Pinpoint the cell where the given text exists, returning its [x, y] midpoint coordinate. 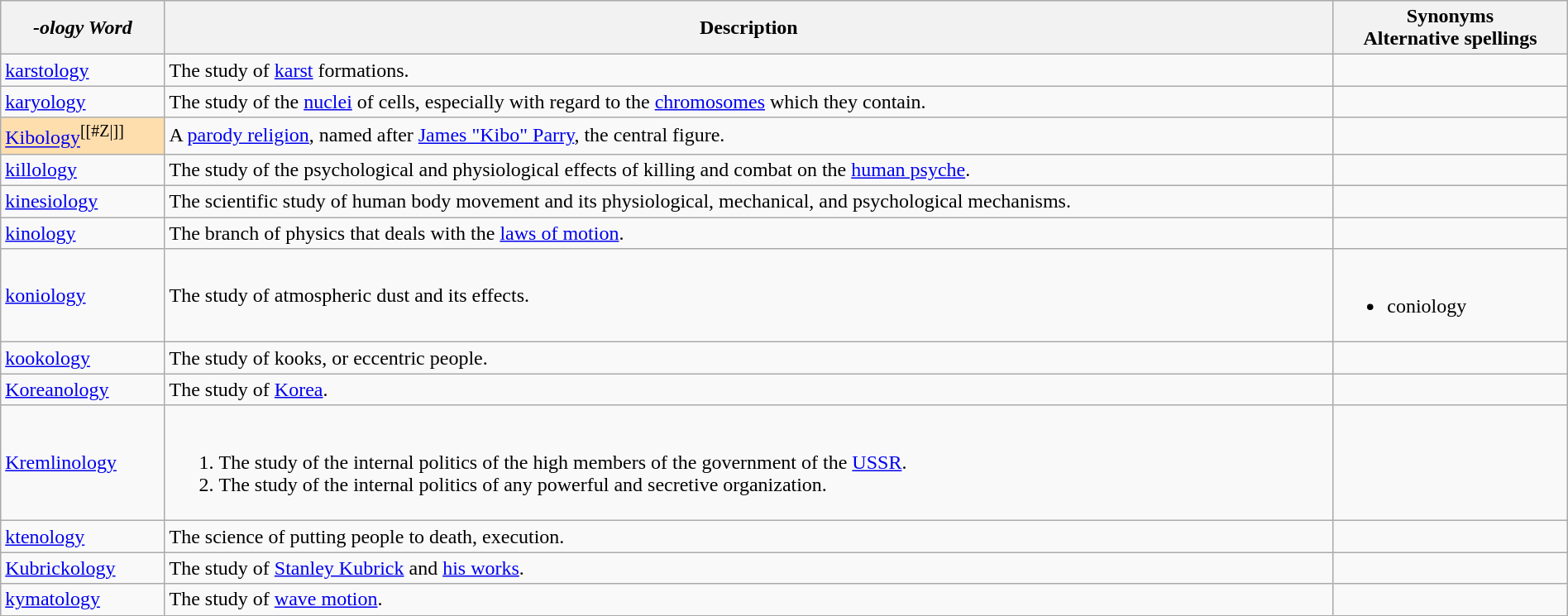
koniology [83, 296]
SynonymsAlternative spellings [1451, 28]
The study of atmospheric dust and its effects. [749, 296]
The study of karst formations. [749, 70]
kinesiology [83, 202]
Kibology[[#Z|]] [83, 136]
The study of wave motion. [749, 599]
kinology [83, 233]
The study of Stanley Kubrick and his works. [749, 568]
The branch of physics that deals with the laws of motion. [749, 233]
Kubrickology [83, 568]
karyology [83, 102]
kookology [83, 358]
killology [83, 170]
-ology Word [83, 28]
Koreanology [83, 389]
karstology [83, 70]
The study of the nuclei of cells, especially with regard to the chromosomes which they contain. [749, 102]
The science of putting people to death, execution. [749, 537]
ktenology [83, 537]
The study of the psychological and physiological effects of killing and combat on the human psyche. [749, 170]
coniology [1451, 296]
The study of Korea. [749, 389]
kymatology [83, 599]
A parody religion, named after James "Kibo" Parry, the central figure. [749, 136]
Kremlinology [83, 463]
The scientific study of human body movement and its physiological, mechanical, and psychological mechanisms. [749, 202]
Description [749, 28]
The study of kooks, or eccentric people. [749, 358]
